Return the [x, y] coordinate for the center point of the cell that contains the specified text.  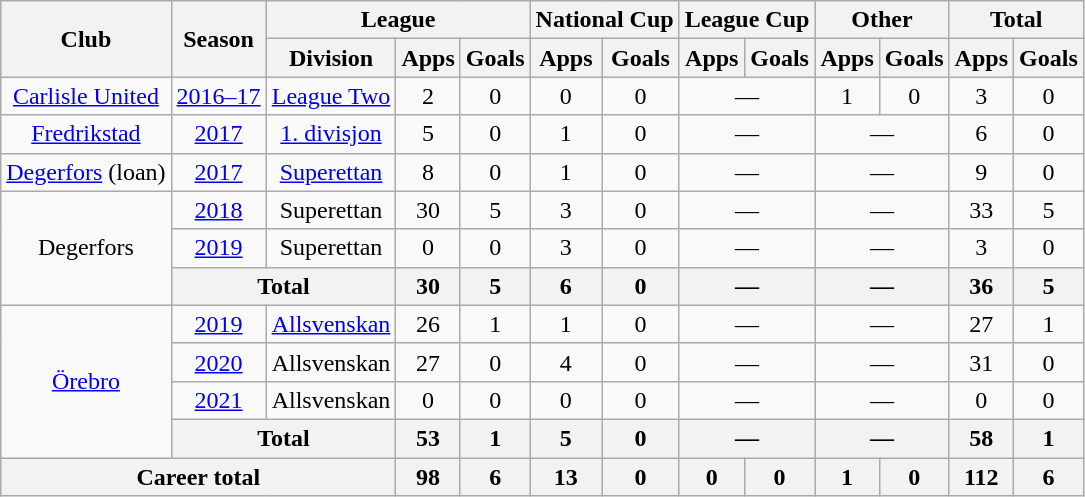
2018 [218, 210]
2016–17 [218, 96]
National Cup [604, 20]
53 [428, 438]
31 [981, 362]
Fredrikstad [86, 134]
8 [428, 172]
Club [86, 39]
League Cup [747, 20]
Degerfors (loan) [86, 172]
Career total [198, 477]
112 [981, 477]
League Two [331, 96]
13 [566, 477]
4 [566, 362]
2 [428, 96]
36 [981, 286]
9 [981, 172]
Other [882, 20]
26 [428, 324]
98 [428, 477]
33 [981, 210]
58 [981, 438]
Division [331, 58]
Degerfors [86, 248]
2020 [218, 362]
2021 [218, 400]
Season [218, 39]
Örebro [86, 381]
1. divisjon [331, 134]
Carlisle United [86, 96]
League [398, 20]
